Output the [X, Y] coordinate of the center of the cell containing the given text.  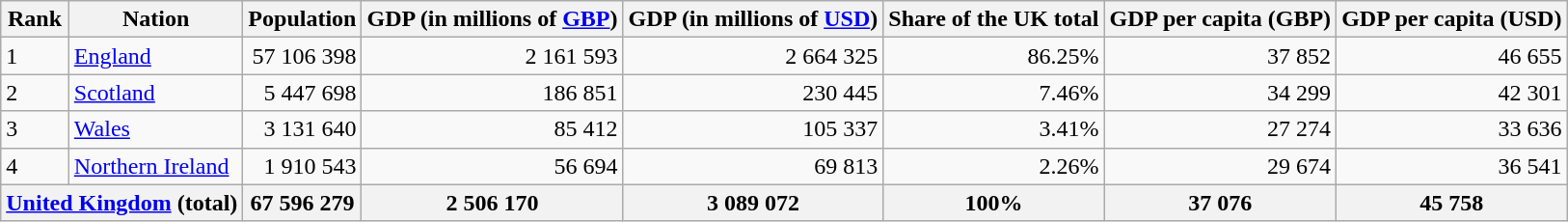
Scotland [156, 93]
37 076 [1221, 203]
1 910 543 [303, 166]
85 412 [492, 129]
GDP per capita (USD) [1452, 19]
100% [993, 203]
46 655 [1452, 56]
2 506 170 [492, 203]
Share of the UK total [993, 19]
3 089 072 [753, 203]
34 299 [1221, 93]
45 758 [1452, 203]
GDP per capita (GBP) [1221, 19]
GDP (in millions of GBP) [492, 19]
4 [35, 166]
69 813 [753, 166]
42 301 [1452, 93]
3 [35, 129]
230 445 [753, 93]
Nation [156, 19]
Population [303, 19]
86.25% [993, 56]
2 664 325 [753, 56]
3 131 640 [303, 129]
7.46% [993, 93]
2 161 593 [492, 56]
33 636 [1452, 129]
Rank [35, 19]
27 274 [1221, 129]
57 106 398 [303, 56]
2.26% [993, 166]
36 541 [1452, 166]
29 674 [1221, 166]
Wales [156, 129]
United Kingdom (total) [122, 203]
Northern Ireland [156, 166]
67 596 279 [303, 203]
2 [35, 93]
1 [35, 56]
186 851 [492, 93]
England [156, 56]
37 852 [1221, 56]
56 694 [492, 166]
GDP (in millions of USD) [753, 19]
3.41% [993, 129]
5 447 698 [303, 93]
105 337 [753, 129]
